Output the [x, y] coordinate of the center of the cell containing the given text.  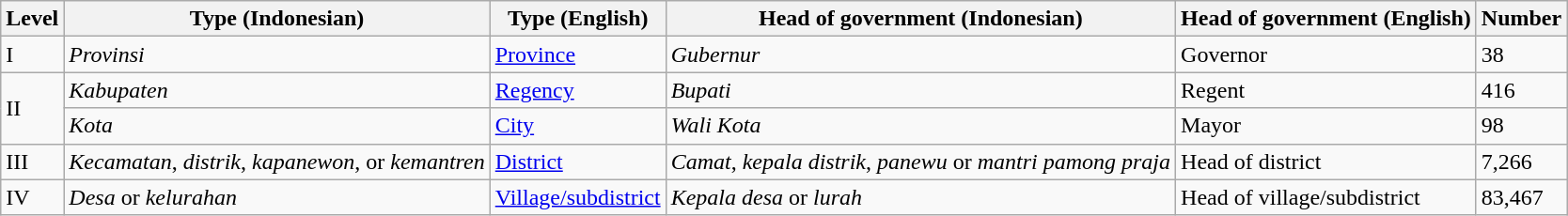
Head of village/subdistrict [1326, 197]
Camat, kepala distrik, panewu or mantri pamong praja [920, 162]
83,467 [1521, 197]
Bupati [920, 90]
Type (English) [577, 19]
Level [32, 19]
38 [1521, 54]
District [577, 162]
Wali Kota [920, 126]
Kecamatan, distrik, kapanewon, or kemantren [276, 162]
Type (Indonesian) [276, 19]
Head of government (Indonesian) [920, 19]
Gubernur [920, 54]
Kepala desa or lurah [920, 197]
Number [1521, 19]
Regency [577, 90]
Province [577, 54]
Village/subdistrict [577, 197]
98 [1521, 126]
IV [32, 197]
Desa or kelurahan [276, 197]
Provinsi [276, 54]
City [577, 126]
Kabupaten [276, 90]
Head of district [1326, 162]
416 [1521, 90]
I [32, 54]
7,266 [1521, 162]
III [32, 162]
Kota [276, 126]
Governor [1326, 54]
II [32, 108]
Head of government (English) [1326, 19]
Mayor [1326, 126]
Regent [1326, 90]
